For the text-containing cell, return its midpoint in [x, y] coordinate format. 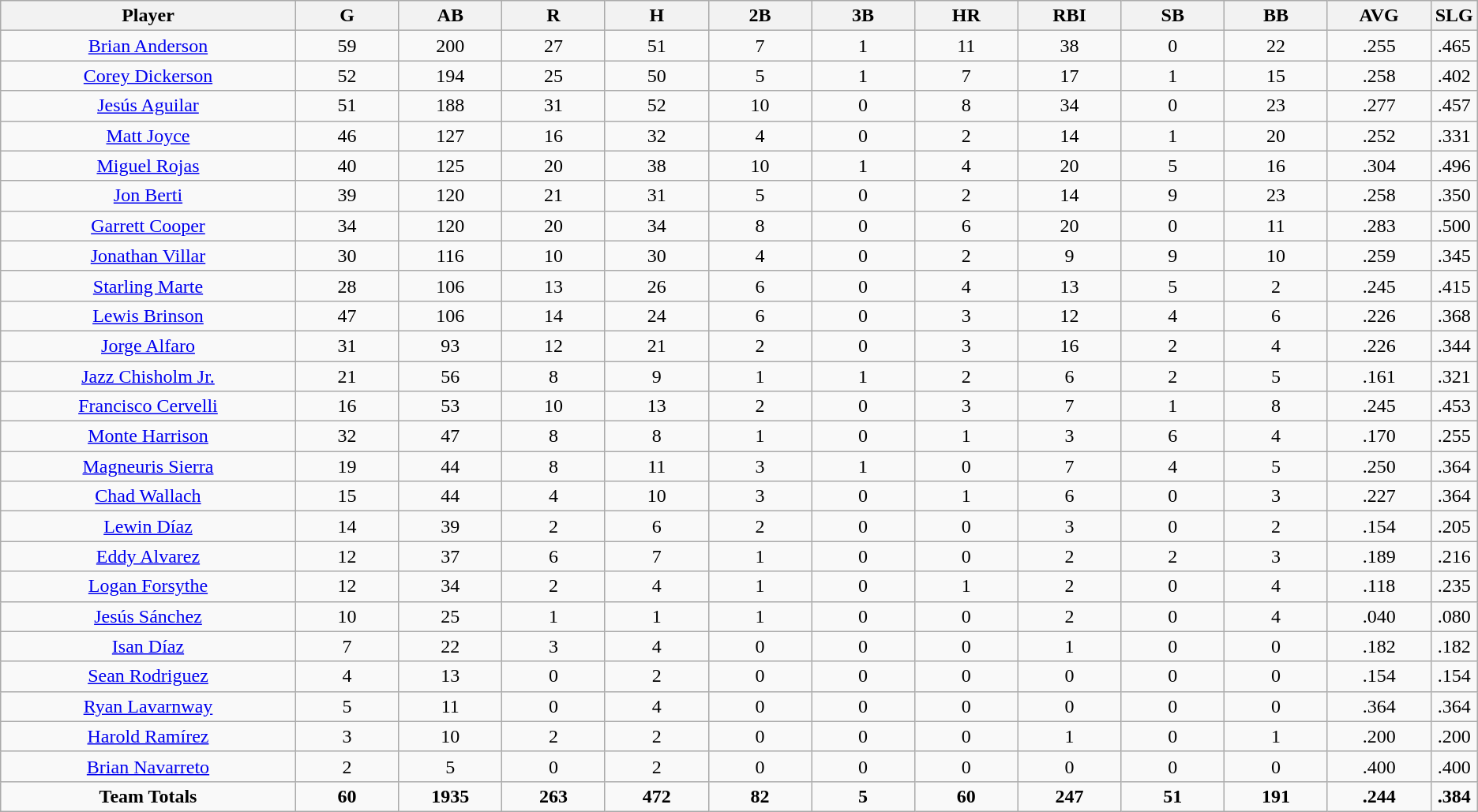
.415 [1454, 286]
Player [148, 16]
17 [1069, 76]
.216 [1454, 556]
Ryan Lavarnway [148, 706]
G [347, 16]
59 [347, 46]
.457 [1454, 106]
Francisco Cervelli [148, 406]
Garrett Cooper [148, 226]
127 [450, 136]
.496 [1454, 166]
Jorge Alfaro [148, 346]
.170 [1379, 436]
SLG [1454, 16]
46 [347, 136]
.227 [1379, 496]
.118 [1379, 586]
Jonathan Villar [148, 256]
Matt Joyce [148, 136]
27 [554, 46]
191 [1276, 796]
Logan Forsythe [148, 586]
RBI [1069, 16]
37 [450, 556]
Jesús Sánchez [148, 616]
.161 [1379, 376]
.235 [1454, 586]
Lewis Brinson [148, 316]
Starling Marte [148, 286]
194 [450, 76]
.384 [1454, 796]
.189 [1379, 556]
.250 [1379, 466]
R [554, 16]
82 [760, 796]
H [657, 16]
56 [450, 376]
Miguel Rojas [148, 166]
.368 [1454, 316]
116 [450, 256]
53 [450, 406]
Eddy Alvarez [148, 556]
93 [450, 346]
.453 [1454, 406]
.500 [1454, 226]
263 [554, 796]
.080 [1454, 616]
3B [864, 16]
Jon Berti [148, 196]
Lewin Díaz [148, 526]
.244 [1379, 796]
Team Totals [148, 796]
Chad Wallach [148, 496]
.304 [1379, 166]
Jesús Aguilar [148, 106]
Isan Díaz [148, 646]
AB [450, 16]
.205 [1454, 526]
200 [450, 46]
188 [450, 106]
28 [347, 286]
2B [760, 16]
AVG [1379, 16]
Jazz Chisholm Jr. [148, 376]
26 [657, 286]
.283 [1379, 226]
.345 [1454, 256]
.321 [1454, 376]
Brian Anderson [148, 46]
Magneuris Sierra [148, 466]
.277 [1379, 106]
SB [1173, 16]
24 [657, 316]
BB [1276, 16]
.350 [1454, 196]
HR [966, 16]
.402 [1454, 76]
Harold Ramírez [148, 736]
125 [450, 166]
.252 [1379, 136]
40 [347, 166]
.344 [1454, 346]
50 [657, 76]
.259 [1379, 256]
Brian Navarreto [148, 766]
247 [1069, 796]
.331 [1454, 136]
Monte Harrison [148, 436]
472 [657, 796]
1935 [450, 796]
.465 [1454, 46]
Corey Dickerson [148, 76]
.040 [1379, 616]
19 [347, 466]
Sean Rodriguez [148, 676]
